Output the (X, Y) coordinate of the center of the cell containing the given text.  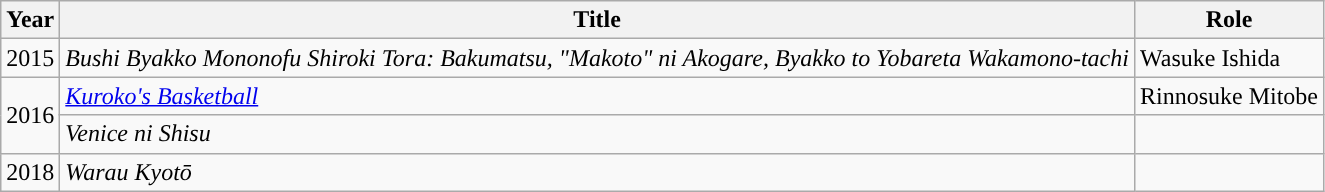
Kuroko's Basketball (598, 96)
2018 (30, 172)
2015 (30, 58)
2016 (30, 115)
Role (1228, 20)
Bushi Byakko Mononofu Shiroki Tora: Bakumatsu, "Makoto" ni Akogare, Byakko to Yobareta Wakamono-tachi (598, 58)
Year (30, 20)
Wasuke Ishida (1228, 58)
Venice ni Shisu (598, 134)
Rinnosuke Mitobe (1228, 96)
Warau Kyotō (598, 172)
Title (598, 20)
